Find where the given text appears and provide that cell's center as (x, y) coordinate. 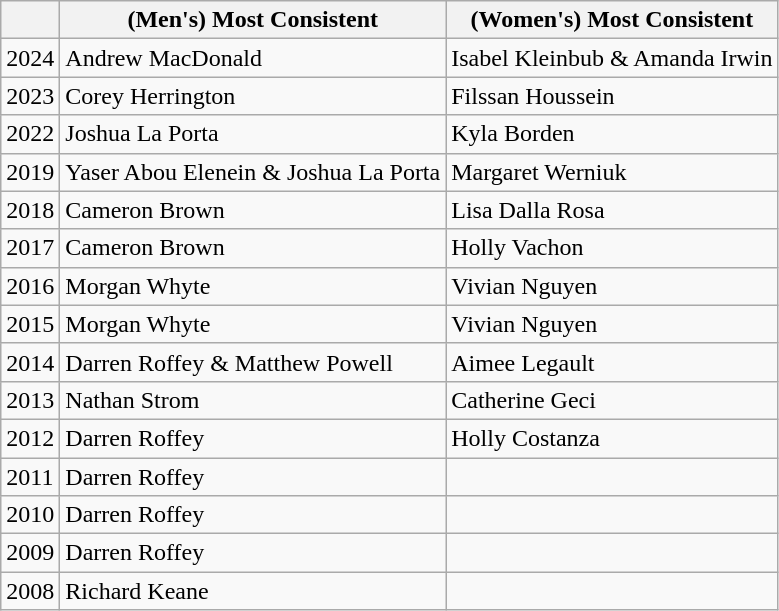
2011 (30, 477)
2013 (30, 400)
Filssan Houssein (612, 96)
Lisa Dalla Rosa (612, 210)
Corey Herrington (253, 96)
2024 (30, 58)
2012 (30, 438)
Darren Roffey & Matthew Powell (253, 362)
2019 (30, 172)
Holly Vachon (612, 248)
Joshua La Porta (253, 134)
2010 (30, 515)
Catherine Geci (612, 400)
Richard Keane (253, 591)
Margaret Werniuk (612, 172)
Andrew MacDonald (253, 58)
2023 (30, 96)
Aimee Legault (612, 362)
2022 (30, 134)
2017 (30, 248)
2018 (30, 210)
Isabel Kleinbub & Amanda Irwin (612, 58)
(Women's) Most Consistent (612, 20)
(Men's) Most Consistent (253, 20)
2016 (30, 286)
Nathan Strom (253, 400)
2015 (30, 324)
2014 (30, 362)
Holly Costanza (612, 438)
2009 (30, 553)
Kyla Borden (612, 134)
2008 (30, 591)
Yaser Abou Elenein & Joshua La Porta (253, 172)
